Scan for the cell matching the given text and deliver its (x, y) coordinate at center. 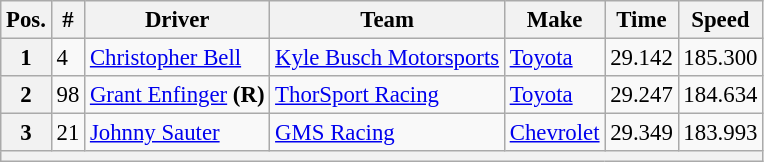
2 (26, 95)
185.300 (720, 58)
183.993 (720, 133)
Speed (720, 20)
29.247 (642, 95)
Johnny Sauter (178, 133)
29.349 (642, 133)
Christopher Bell (178, 58)
# (68, 20)
GMS Racing (388, 133)
Team (388, 20)
Kyle Busch Motorsports (388, 58)
1 (26, 58)
Grant Enfinger (R) (178, 95)
Pos. (26, 20)
Make (554, 20)
29.142 (642, 58)
ThorSport Racing (388, 95)
Driver (178, 20)
Time (642, 20)
4 (68, 58)
3 (26, 133)
184.634 (720, 95)
21 (68, 133)
98 (68, 95)
Chevrolet (554, 133)
